Output the (X, Y) coordinate of the center of the cell containing the given text.  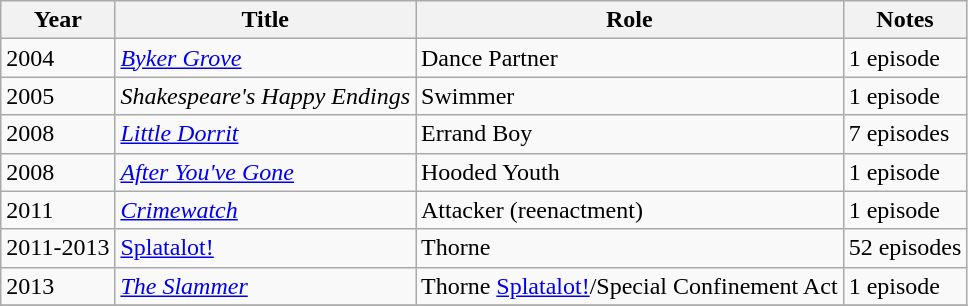
Errand Boy (630, 134)
Hooded Youth (630, 172)
Shakespeare's Happy Endings (266, 96)
Dance Partner (630, 58)
Byker Grove (266, 58)
52 episodes (905, 248)
2013 (58, 286)
The Slammer (266, 286)
Year (58, 20)
Crimewatch (266, 210)
2011-2013 (58, 248)
Role (630, 20)
7 episodes (905, 134)
2005 (58, 96)
Attacker (reenactment) (630, 210)
Title (266, 20)
Splatalot! (266, 248)
Swimmer (630, 96)
Little Dorrit (266, 134)
2011 (58, 210)
Thorne Splatalot!/Special Confinement Act (630, 286)
Thorne (630, 248)
Notes (905, 20)
After You've Gone (266, 172)
2004 (58, 58)
